Return (x, y) of the center of cell containing provided text 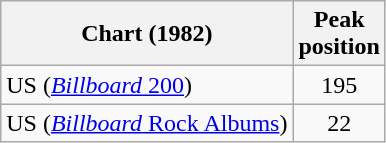
Chart (1982) (147, 34)
22 (339, 123)
195 (339, 85)
US (Billboard 200) (147, 85)
Peakposition (339, 34)
US (Billboard Rock Albums) (147, 123)
